Extract the (X, Y) coordinate from the center of the cell holding the provided text.  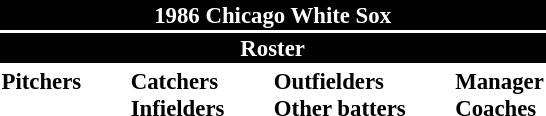
Roster (272, 48)
1986 Chicago White Sox (272, 15)
